From the cell containing the given text, extract its center point as (X, Y) coordinate. 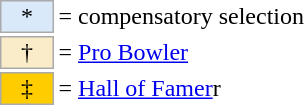
‡ (27, 88)
* (27, 16)
† (27, 52)
